Scan for the cell matching the given text and deliver its [X, Y] coordinate at center. 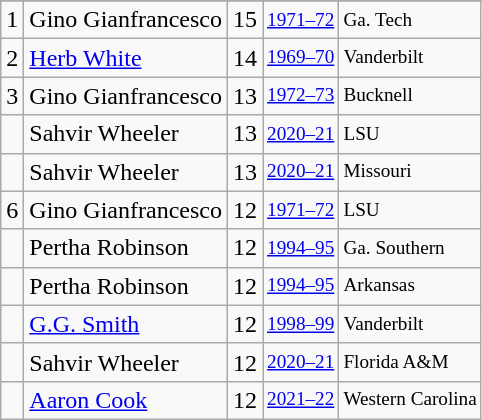
6 [12, 210]
Ga. Tech [410, 20]
Ga. Southern [410, 248]
15 [244, 20]
2 [12, 58]
1 [12, 20]
3 [12, 96]
1998–99 [301, 324]
Western Carolina [410, 400]
Missouri [410, 172]
Arkansas [410, 286]
2021–22 [301, 400]
14 [244, 58]
Herb White [126, 58]
Florida A&M [410, 362]
G.G. Smith [126, 324]
Bucknell [410, 96]
1972–73 [301, 96]
1969–70 [301, 58]
Aaron Cook [126, 400]
